Output the [X, Y] coordinate of the center of the cell containing the given text.  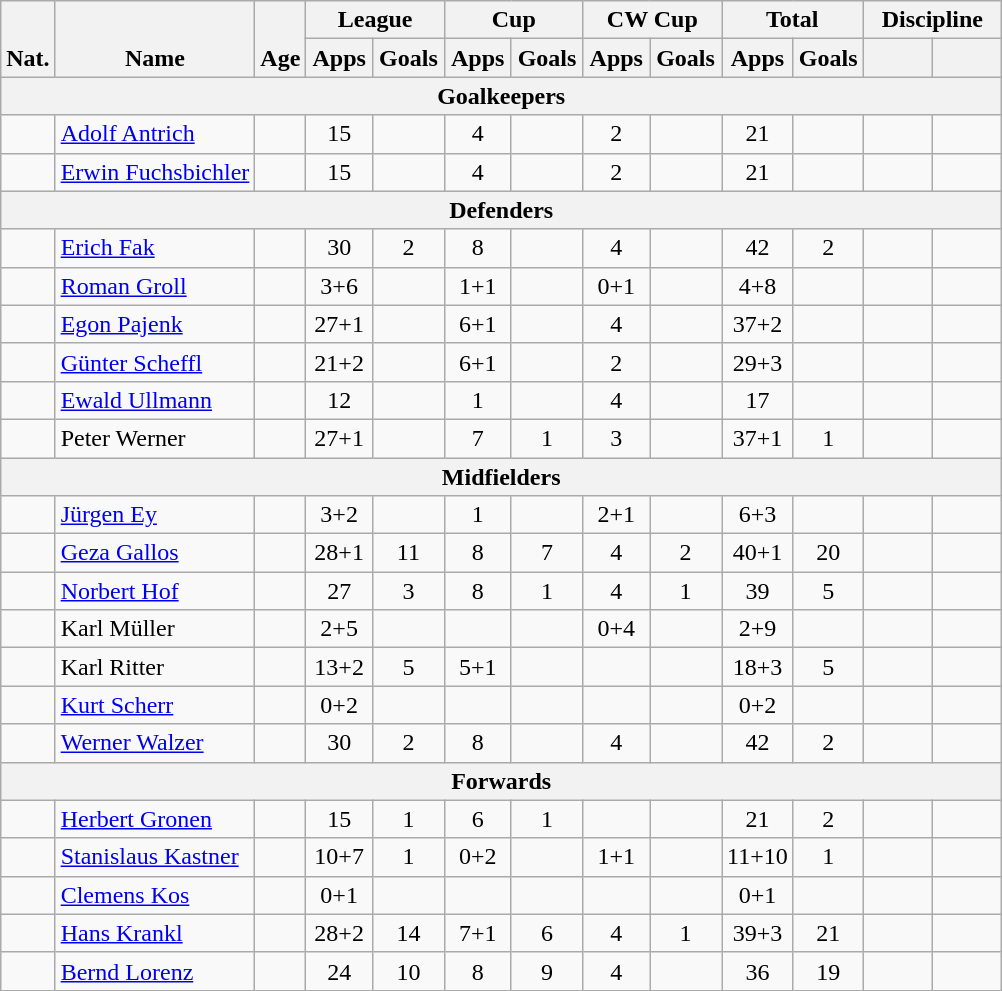
Werner Walzer [155, 743]
4+8 [758, 286]
3+6 [340, 286]
37+2 [758, 324]
39+3 [758, 933]
14 [408, 933]
Karl Müller [155, 629]
37+1 [758, 438]
Nat. [28, 39]
9 [547, 971]
6+3 [758, 515]
Erwin Fuchsbichler [155, 172]
Name [155, 39]
Cup [514, 20]
18+3 [758, 667]
7+1 [478, 933]
11+10 [758, 857]
28+2 [340, 933]
28+1 [340, 553]
Bernd Lorenz [155, 971]
Roman Groll [155, 286]
Goalkeepers [502, 96]
Hans Krankl [155, 933]
20 [828, 553]
CW Cup [652, 20]
2+1 [616, 515]
Herbert Gronen [155, 819]
Ewald Ullmann [155, 400]
Total [792, 20]
5+1 [478, 667]
Günter Scheffl [155, 362]
3+2 [340, 515]
Discipline [932, 20]
Stanislaus Kastner [155, 857]
Midfielders [502, 477]
0+4 [616, 629]
10+7 [340, 857]
36 [758, 971]
Jürgen Ey [155, 515]
Karl Ritter [155, 667]
Egon Pajenk [155, 324]
Geza Gallos [155, 553]
11 [408, 553]
27 [340, 591]
Kurt Scherr [155, 705]
Age [280, 39]
39 [758, 591]
Norbert Hof [155, 591]
Erich Fak [155, 248]
19 [828, 971]
21+2 [340, 362]
League [376, 20]
2+5 [340, 629]
29+3 [758, 362]
Forwards [502, 781]
17 [758, 400]
12 [340, 400]
40+1 [758, 553]
13+2 [340, 667]
Peter Werner [155, 438]
Defenders [502, 210]
2+9 [758, 629]
Clemens Kos [155, 895]
10 [408, 971]
Adolf Antrich [155, 134]
24 [340, 971]
